Search for the cell housing the specified text and yield its (x, y) center coordinate. 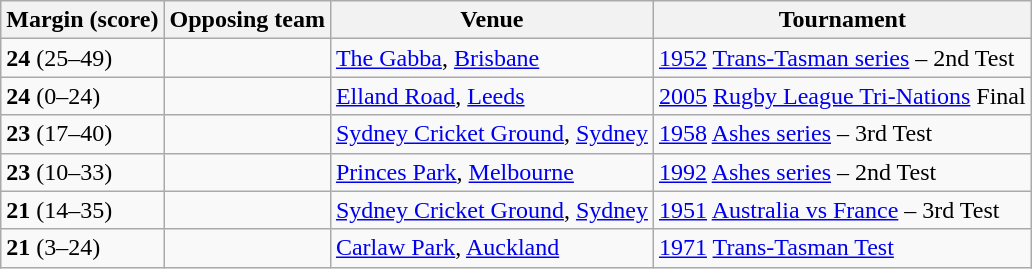
Carlaw Park, Auckland (492, 248)
21 (14–35) (82, 210)
24 (25–49) (82, 58)
Tournament (842, 20)
2005 Rugby League Tri-Nations Final (842, 96)
1951 Australia vs France – 3rd Test (842, 210)
1958 Ashes series – 3rd Test (842, 134)
23 (17–40) (82, 134)
1992 Ashes series – 2nd Test (842, 172)
Margin (score) (82, 20)
1952 Trans-Tasman series – 2nd Test (842, 58)
Elland Road, Leeds (492, 96)
1971 Trans-Tasman Test (842, 248)
Venue (492, 20)
Opposing team (247, 20)
21 (3–24) (82, 248)
The Gabba, Brisbane (492, 58)
24 (0–24) (82, 96)
Princes Park, Melbourne (492, 172)
23 (10–33) (82, 172)
